Search for the cell housing the specified text and yield its (X, Y) center coordinate. 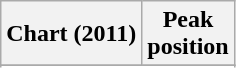
Chart (2011) (72, 34)
Peakposition (188, 34)
